Return the [x, y] coordinate for the center point of the cell that contains the specified text.  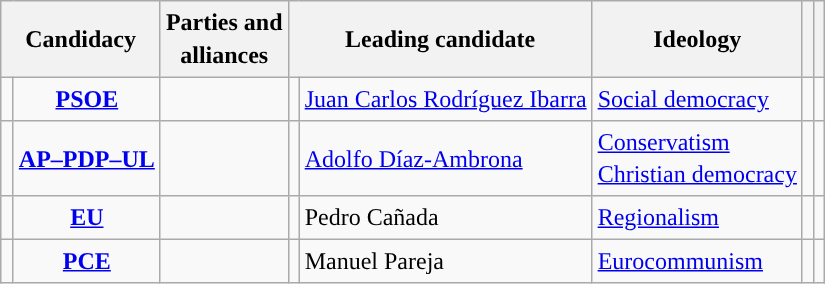
ConservatismChristian democracy [697, 158]
Parties andalliances [224, 39]
PSOE [86, 98]
Social democracy [697, 98]
Juan Carlos Rodríguez Ibarra [446, 98]
Leading candidate [440, 39]
Manuel Pareja [446, 260]
Candidacy [81, 39]
Eurocommunism [697, 260]
Regionalism [697, 218]
Adolfo Díaz-Ambrona [446, 158]
PCE [86, 260]
Pedro Cañada [446, 218]
EU [86, 218]
Ideology [697, 39]
AP–PDP–UL [86, 158]
